Determine the (x, y) coordinate at the center of the cell enclosing the given text.  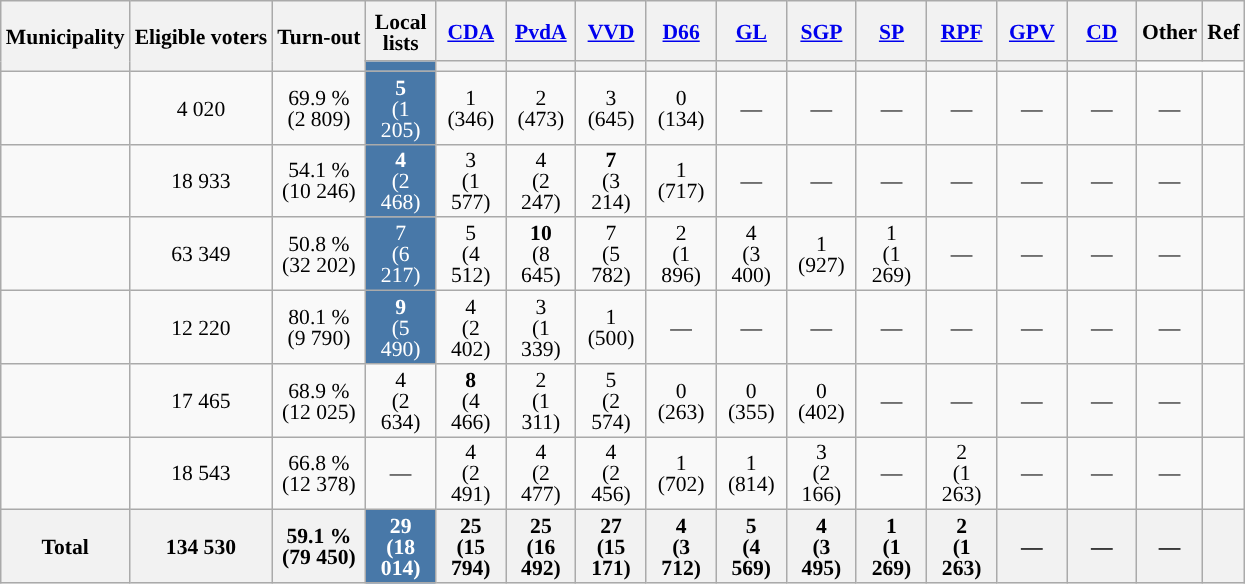
SGP (821, 31)
CD (1102, 31)
0(355) (751, 400)
D66 (681, 31)
4(2 634) (401, 400)
Ref (1223, 31)
PvdA (541, 31)
9(5 490) (401, 328)
2(1 896) (681, 254)
54.1 %(10 246) (318, 180)
63 349 (202, 254)
Municipality (66, 36)
134 530 (202, 546)
Eligible voters (202, 36)
4(2 402) (471, 328)
4(3 400) (751, 254)
4(2 456) (611, 474)
69.9 %(2 809) (318, 108)
Total (66, 546)
5(4 512) (471, 254)
SP (891, 31)
3(1 339) (541, 328)
CDA (471, 31)
1(346) (471, 108)
1(702) (681, 474)
68.9 %(12 025) (318, 400)
7(3 214) (611, 180)
4(2 477) (541, 474)
Turn-out (318, 36)
66.8 %(12 378) (318, 474)
17 465 (202, 400)
18 543 (202, 474)
7(5 782) (611, 254)
0(263) (681, 400)
12 220 (202, 328)
Local lists (401, 31)
0(134) (681, 108)
29(18 014) (401, 546)
3(2 166) (821, 474)
7(6 217) (401, 254)
80.1 %(9 790) (318, 328)
18 933 (202, 180)
5(2 574) (611, 400)
1(500) (611, 328)
4(2 468) (401, 180)
3(645) (611, 108)
8(4 466) (471, 400)
4(3 495) (821, 546)
5(4 569) (751, 546)
50.8 %(32 202) (318, 254)
GL (751, 31)
2(473) (541, 108)
0(402) (821, 400)
1(717) (681, 180)
59.1 %(79 450) (318, 546)
10(8 645) (541, 254)
4(2 491) (471, 474)
4(2 247) (541, 180)
2(1 311) (541, 400)
GPV (1032, 31)
1(814) (751, 474)
27(15 171) (611, 546)
4 020 (202, 108)
3(1 577) (471, 180)
25(16 492) (541, 546)
25(15 794) (471, 546)
5(1 205) (401, 108)
4(3 712) (681, 546)
RPF (962, 31)
VVD (611, 31)
1(927) (821, 254)
Other (1170, 31)
